From the cell containing the given text, extract its center point as [X, Y] coordinate. 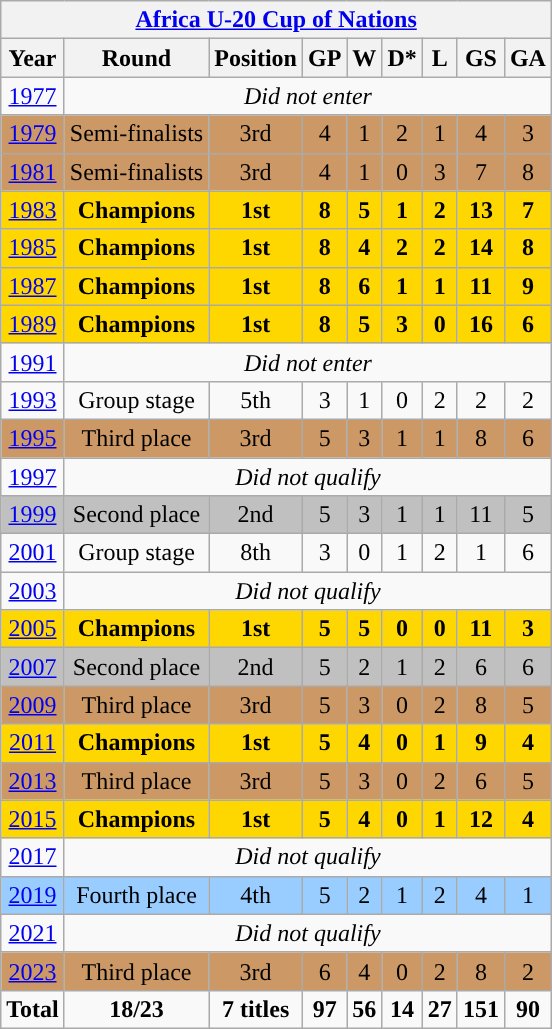
27 [440, 1009]
1999 [33, 515]
1997 [33, 477]
Fourth place [136, 895]
151 [480, 1009]
1977 [33, 96]
1991 [33, 362]
2019 [33, 895]
1987 [33, 286]
D* [402, 58]
2017 [33, 857]
2003 [33, 591]
1995 [33, 438]
2007 [33, 667]
2009 [33, 705]
GP [324, 58]
Round [136, 58]
W [364, 58]
13 [480, 210]
2013 [33, 781]
Position [256, 58]
1985 [33, 248]
2011 [33, 743]
56 [364, 1009]
2005 [33, 629]
2015 [33, 819]
4th [256, 895]
8th [256, 553]
5th [256, 400]
Total [33, 1009]
2023 [33, 971]
1989 [33, 324]
16 [480, 324]
12 [480, 819]
1993 [33, 400]
2021 [33, 933]
18/23 [136, 1009]
7 titles [256, 1009]
97 [324, 1009]
GA [528, 58]
1981 [33, 172]
1979 [33, 134]
Africa U-20 Cup of Nations [276, 20]
2001 [33, 553]
Year [33, 58]
1983 [33, 210]
GS [480, 58]
90 [528, 1009]
L [440, 58]
